From the cell containing the given text, extract its center point as (X, Y) coordinate. 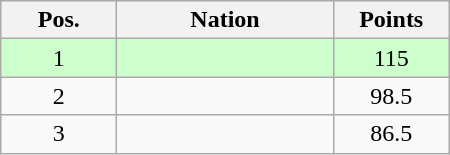
3 (59, 134)
Points (391, 20)
2 (59, 96)
86.5 (391, 134)
98.5 (391, 96)
Nation (225, 20)
1 (59, 58)
115 (391, 58)
Pos. (59, 20)
